Return [x, y] of the center of cell containing provided text 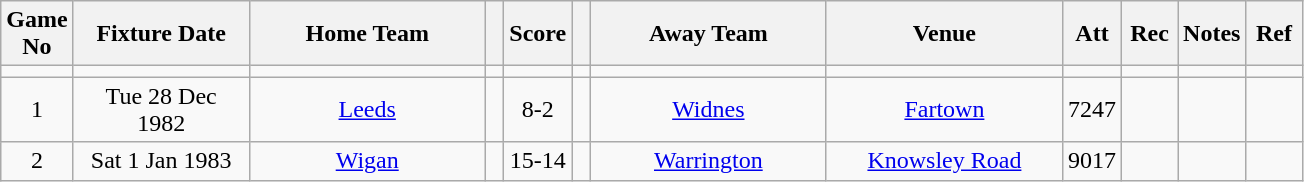
Notes [1212, 34]
Home Team [367, 34]
Fixture Date [161, 34]
Ref [1274, 34]
Wigan [367, 161]
Score [538, 34]
15-14 [538, 161]
Warrington [708, 161]
8-2 [538, 110]
Sat 1 Jan 1983 [161, 161]
Venue [944, 34]
Widnes [708, 110]
7247 [1092, 110]
Att [1092, 34]
Away Team [708, 34]
Tue 28 Dec 1982 [161, 110]
Leeds [367, 110]
9017 [1092, 161]
Fartown [944, 110]
Rec [1150, 34]
Game No [37, 34]
2 [37, 161]
Knowsley Road [944, 161]
1 [37, 110]
